Identify which cell holds the provided text, then report its (x, y) central coordinate. 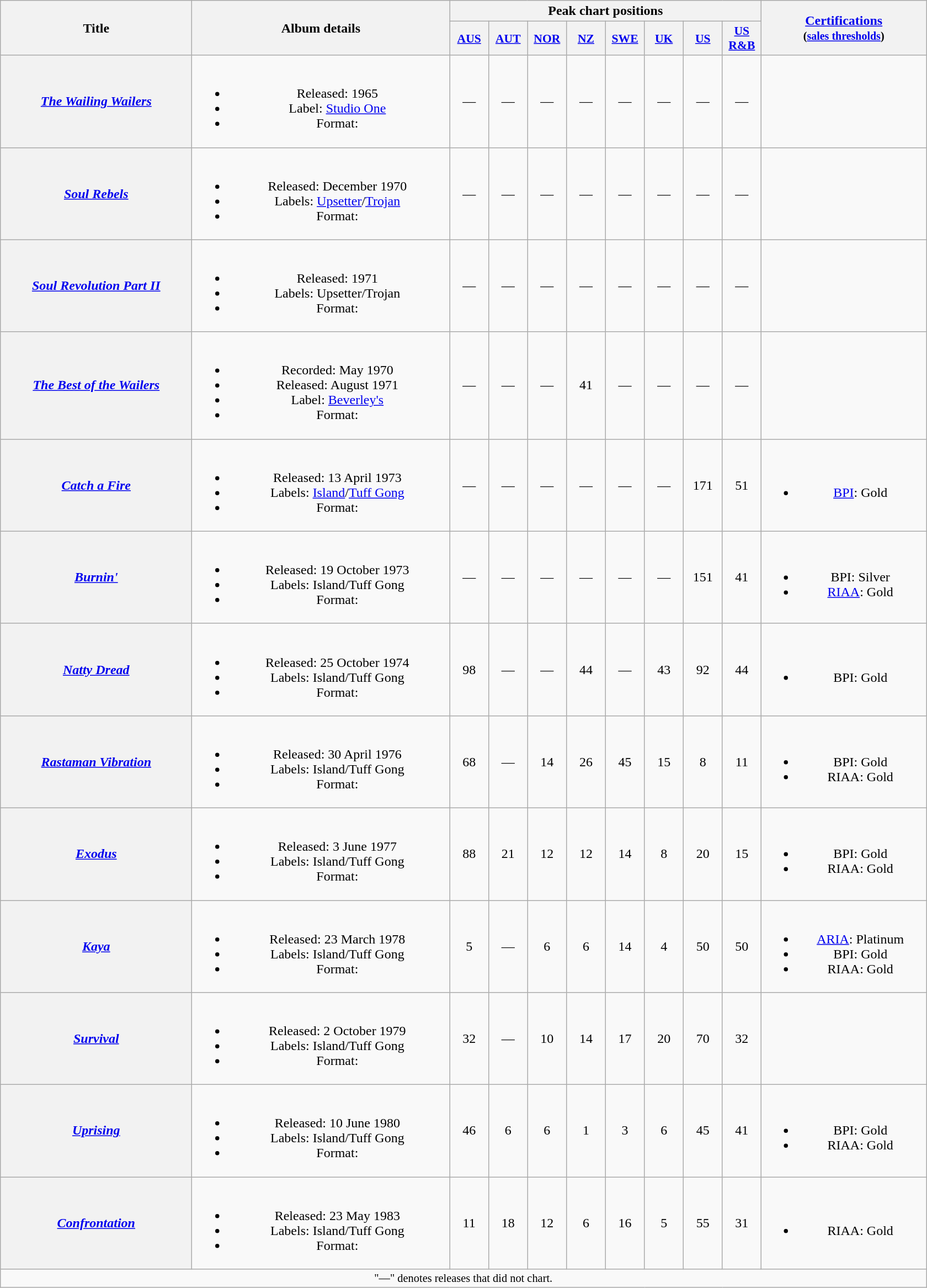
55 (703, 1223)
88 (469, 854)
10 (547, 1039)
BPI: SilverRIAA: Gold (844, 577)
92 (703, 669)
51 (742, 485)
ARIA: PlatinumBPI: GoldRIAA: Gold (844, 946)
Album details (321, 28)
Certifications(sales thresholds) (844, 28)
Uprising (96, 1131)
46 (469, 1131)
18 (508, 1223)
3 (625, 1131)
SWE (625, 39)
Released: 30 April 1976Labels: Island/Tuff GongFormat: (321, 762)
Released: 10 June 1980Labels: Island/Tuff GongFormat: (321, 1131)
4 (664, 946)
The Wailing Wailers (96, 102)
26 (586, 762)
Confrontation (96, 1223)
The Best of the Wailers (96, 385)
Released: 1965Label: Studio OneFormat: (321, 102)
68 (469, 762)
17 (625, 1039)
Released: 25 October 1974Labels: Island/Tuff GongFormat: (321, 669)
AUT (508, 39)
16 (625, 1223)
151 (703, 577)
Peak chart positions (606, 11)
Burnin' (96, 577)
NZ (586, 39)
Survival (96, 1039)
AUS (469, 39)
Natty Dread (96, 669)
Released: 1971Labels: Upsetter/TrojanFormat: (321, 286)
"—" denotes releases that did not chart. (464, 1279)
70 (703, 1039)
Title (96, 28)
43 (664, 669)
Exodus (96, 854)
21 (508, 854)
NOR (547, 39)
Released: 13 April 1973Labels: Island/Tuff GongFormat: (321, 485)
98 (469, 669)
Soul Revolution Part II (96, 286)
31 (742, 1223)
1 (586, 1131)
171 (703, 485)
UK (664, 39)
Recorded: May 1970Released: August 1971Label: Beverley'sFormat: (321, 385)
Released: 2 October 1979Labels: Island/Tuff GongFormat: (321, 1039)
US (703, 39)
Rastaman Vibration (96, 762)
Soul Rebels (96, 193)
USR&B (742, 39)
Released: 3 June 1977Labels: Island/Tuff GongFormat: (321, 854)
Kaya (96, 946)
Released: 19 October 1973Labels: Island/Tuff GongFormat: (321, 577)
Catch a Fire (96, 485)
RIAA: Gold (844, 1223)
Released: December 1970Labels: Upsetter/TrojanFormat: (321, 193)
Released: 23 May 1983Labels: Island/Tuff GongFormat: (321, 1223)
Released: 23 March 1978Labels: Island/Tuff GongFormat: (321, 946)
